Detect which cell encompasses the target text, then output its (X, Y) center coordinate. 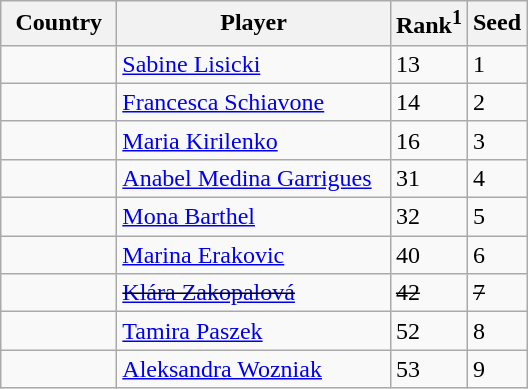
6 (496, 255)
Seed (496, 24)
13 (428, 64)
Klára Zakopalová (254, 293)
Country (59, 24)
7 (496, 293)
3 (496, 140)
9 (496, 369)
Player (254, 24)
Tamira Paszek (254, 331)
42 (428, 293)
Aleksandra Wozniak (254, 369)
Mona Barthel (254, 217)
Anabel Medina Garrigues (254, 178)
40 (428, 255)
Marina Erakovic (254, 255)
1 (496, 64)
Sabine Lisicki (254, 64)
14 (428, 102)
32 (428, 217)
5 (496, 217)
Francesca Schiavone (254, 102)
31 (428, 178)
52 (428, 331)
Maria Kirilenko (254, 140)
53 (428, 369)
4 (496, 178)
8 (496, 331)
Rank1 (428, 24)
2 (496, 102)
16 (428, 140)
